Scan for the cell matching the given text and deliver its [x, y] coordinate at center. 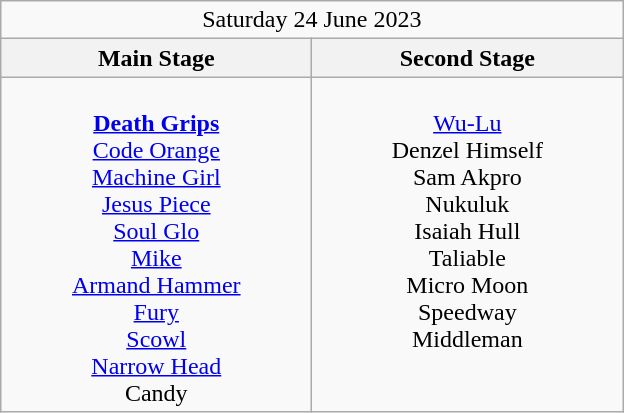
Wu-Lu Denzel Himself Sam Akpro Nukuluk Isaiah Hull Taliable Micro Moon Speedway Middleman [468, 244]
Saturday 24 June 2023 [312, 20]
Main Stage [156, 58]
Second Stage [468, 58]
Death Grips Code Orange Machine Girl Jesus Piece Soul Glo Mike Armand Hammer Fury Scowl Narrow Head Candy [156, 244]
